Output the (x, y) coordinate of the center of the cell containing the given text.  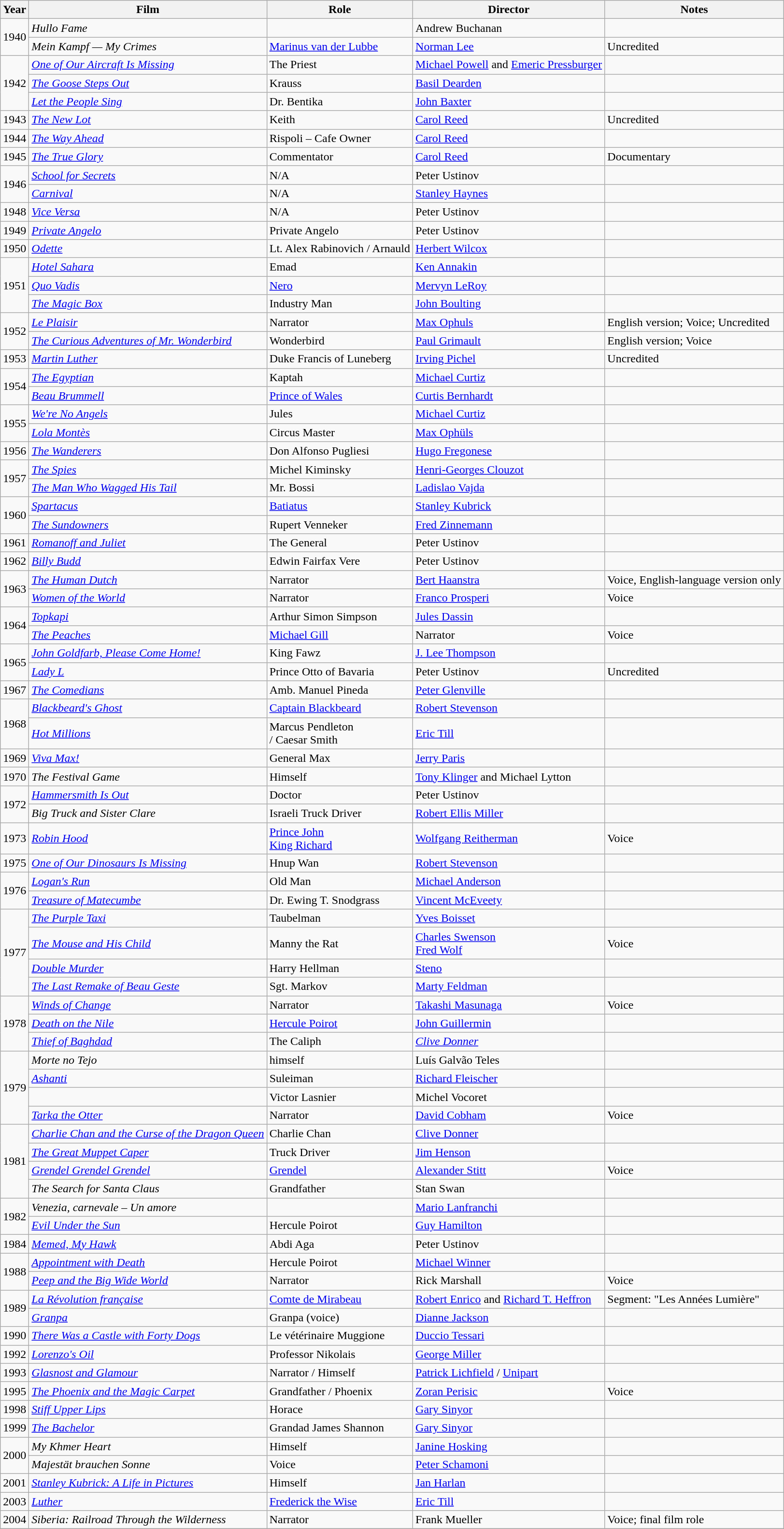
Vice Versa (148, 212)
Michel Kiminsky (340, 469)
Spartacus (148, 506)
Lady L (148, 672)
1953 (14, 359)
The Caliph (340, 1042)
We're No Angels (148, 414)
Curtis Bernhardt (509, 396)
Let the People Sing (148, 101)
Blackbeard's Ghost (148, 708)
Prince Otto of Bavaria (340, 672)
Suleiman (340, 1078)
The Egyptian (148, 377)
John Goldfarb, Please Come Home! (148, 653)
Luther (148, 1501)
1951 (14, 286)
Granpa (148, 1317)
Grandfather / Phoenix (340, 1391)
Yves Boisset (509, 918)
Old Man (340, 882)
Le Plaisir (148, 322)
Documentary (695, 157)
Segment: "Les Années Lumière" (695, 1299)
The Purple Taxi (148, 918)
Mr. Bossi (340, 487)
Jerry Paris (509, 758)
Nero (340, 286)
1964 (14, 626)
Granpa (voice) (340, 1317)
Andrew Buchanan (509, 28)
One of Our Aircraft Is Missing (148, 65)
Voice, English-language version only (695, 580)
Hugo Fregonese (509, 451)
Martin Luther (148, 359)
Amb. Manuel Pineda (340, 690)
Lorenzo's Oil (148, 1354)
1977 (14, 953)
Comte de Mirabeau (340, 1299)
Emad (340, 267)
Narrator / Himself (340, 1372)
English version; Voice; Uncredited (695, 322)
Abdi Aga (340, 1244)
Steno (509, 968)
Prince of Wales (340, 396)
Guy Hamilton (509, 1226)
Hotel Sahara (148, 267)
1944 (14, 138)
Henri-Georges Clouzot (509, 469)
1948 (14, 212)
1962 (14, 561)
1979 (14, 1087)
Stiff Upper Lips (148, 1409)
La Révolution française (148, 1299)
Prince John King Richard (340, 838)
Don Alfonso Pugliesi (340, 451)
English version; Voice (695, 341)
Tarka the Otter (148, 1115)
Peter Glenville (509, 690)
Zoran Perisic (509, 1391)
Siberia: Railroad Through the Wilderness (148, 1520)
Michael Powell and Emeric Pressburger (509, 65)
Dianne Jackson (509, 1317)
1963 (14, 589)
The Magic Box (148, 304)
Jan Harlan (509, 1483)
Hot Millions (148, 733)
Edwin Fairfax Vere (340, 561)
The Peaches (148, 635)
1946 (14, 184)
1999 (14, 1428)
Rispoli – Cafe Owner (340, 138)
Jules Dassin (509, 616)
Billy Budd (148, 561)
Basil Dearden (509, 83)
Marinus van der Lubbe (340, 46)
Logan's Run (148, 882)
Peter Schamoni (509, 1465)
1975 (14, 863)
There Was a Castle with Forty Dogs (148, 1336)
Jim Henson (509, 1152)
Irving Pichel (509, 359)
1984 (14, 1244)
Mein Kampf — My Crimes (148, 46)
Year (14, 10)
The Last Remake of Beau Geste (148, 986)
Treasure of Matecumbe (148, 900)
Big Truck and Sister Clare (148, 813)
The True Glory (148, 157)
1995 (14, 1391)
Odette (148, 249)
Grandad James Shannon (340, 1428)
1942 (14, 83)
Stanley Kubrick (509, 506)
Duccio Tessari (509, 1336)
The Human Dutch (148, 580)
Michael Winner (509, 1262)
1940 (14, 37)
Wolfgang Reitherman (509, 838)
George Miller (509, 1354)
J. Lee Thompson (509, 653)
Robin Hood (148, 838)
The Mouse and His Child (148, 943)
2003 (14, 1501)
Lola Montès (148, 432)
Horace (340, 1409)
Mario Lanfranchi (509, 1207)
Commentator (340, 157)
John Baxter (509, 101)
One of Our Dinosaurs Is Missing (148, 863)
Rick Marshall (509, 1281)
Stanley Haynes (509, 193)
Morte no Tejo (148, 1060)
Viva Max! (148, 758)
The Festival Game (148, 776)
Romanoff and Juliet (148, 543)
The Priest (340, 65)
1978 (14, 1023)
1969 (14, 758)
Quo Vadis (148, 286)
1992 (14, 1354)
Carnival (148, 193)
Keith (340, 120)
1976 (14, 891)
Batiatus (340, 506)
Max Ophüls (509, 432)
The Sundowners (148, 524)
Topkapi (148, 616)
Memed, My Hawk (148, 1244)
Krauss (340, 83)
Michael Gill (340, 635)
1972 (14, 804)
Doctor (340, 795)
The Wanderers (148, 451)
himself (340, 1060)
Charlie Chan and the Curse of the Dragon Queen (148, 1133)
1954 (14, 386)
The General (340, 543)
1990 (14, 1336)
1965 (14, 662)
Vincent McEveety (509, 900)
Stan Swan (509, 1189)
Hullo Fame (148, 28)
1970 (14, 776)
Janine Hosking (509, 1446)
Frederick the Wise (340, 1501)
Venezia, carnevale – Un amore (148, 1207)
Takashi Masunaga (509, 1005)
Circus Master (340, 432)
Herbert Wilcox (509, 249)
Robert Ellis Miller (509, 813)
Beau Brummell (148, 396)
Majestät brauchen Sonne (148, 1465)
John Guillermin (509, 1023)
Appointment with Death (148, 1262)
1945 (14, 157)
Tony Klinger and Michael Lytton (509, 776)
The Phoenix and the Magic Carpet (148, 1391)
1956 (14, 451)
1957 (14, 478)
Wonderbird (340, 341)
Luís Galvão Teles (509, 1060)
Bert Haanstra (509, 580)
Professor Nikolais (340, 1354)
Norman Lee (509, 46)
Victor Lasnier (340, 1097)
Le vétérinaire Muggione (340, 1336)
1998 (14, 1409)
Duke Francis of Luneberg (340, 359)
Rupert Venneker (340, 524)
The Goose Steps Out (148, 83)
Israeli Truck Driver (340, 813)
1943 (14, 120)
Frank Mueller (509, 1520)
Grandfather (340, 1189)
Stanley Kubrick: A Life in Pictures (148, 1483)
1988 (14, 1272)
Arthur Simon Simpson (340, 616)
Voice; final film role (695, 1520)
Michel Vocoret (509, 1097)
Mervyn LeRoy (509, 286)
Paul Grimault (509, 341)
Jules (340, 414)
1949 (14, 230)
2000 (14, 1455)
John Boulting (509, 304)
Truck Driver (340, 1152)
Richard Fleischer (509, 1078)
2004 (14, 1520)
1961 (14, 543)
Marcus Pendleton / Caesar Smith (340, 733)
Taubelman (340, 918)
Double Murder (148, 968)
School for Secrets (148, 175)
1973 (14, 838)
Grendel (340, 1171)
Lt. Alex Rabinovich / Arnauld (340, 249)
Death on the Nile (148, 1023)
The Way Ahead (148, 138)
Film (148, 10)
Grendel Grendel Grendel (148, 1171)
Industry Man (340, 304)
Ken Annakin (509, 267)
Charlie Chan (340, 1133)
Captain Blackbeard (340, 708)
My Khmer Heart (148, 1446)
Michael Anderson (509, 882)
Franco Prosperi (509, 598)
Winds of Change (148, 1005)
The Great Muppet Caper (148, 1152)
1989 (14, 1308)
Kaptah (340, 377)
Role (340, 10)
Women of the World (148, 598)
The New Lot (148, 120)
General Max (340, 758)
1950 (14, 249)
1960 (14, 515)
The Search for Santa Claus (148, 1189)
Dr. Ewing T. Snodgrass (340, 900)
1955 (14, 423)
Ladislao Vajda (509, 487)
1967 (14, 690)
1952 (14, 331)
Alexander Stitt (509, 1171)
Manny the Rat (340, 943)
2001 (14, 1483)
King Fawz (340, 653)
The Comedians (148, 690)
Fred Zinnemann (509, 524)
Notes (695, 10)
Evil Under the Sun (148, 1226)
Hnup Wan (340, 863)
Marty Feldman (509, 986)
The Curious Adventures of Mr. Wonderbird (148, 341)
David Cobham (509, 1115)
Harry Hellman (340, 968)
Charles SwensonFred Wolf (509, 943)
Ashanti (148, 1078)
1982 (14, 1216)
Max Ophuls (509, 322)
1993 (14, 1372)
Sgt. Markov (340, 986)
Patrick Lichfield / Unipart (509, 1372)
Peep and the Big Wide World (148, 1281)
Robert Enrico and Richard T. Heffron (509, 1299)
Glasnost and Glamour (148, 1372)
Hammersmith Is Out (148, 795)
1968 (14, 724)
1981 (14, 1161)
Director (509, 10)
Thief of Baghdad (148, 1042)
The Man Who Wagged His Tail (148, 487)
The Bachelor (148, 1428)
The Spies (148, 469)
Dr. Bentika (340, 101)
